Search for the cell housing the specified text and yield its (X, Y) center coordinate. 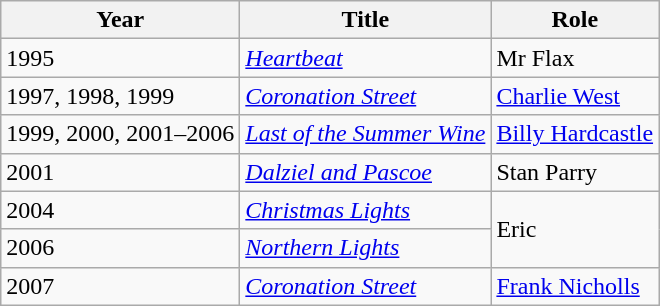
1997, 1998, 1999 (120, 96)
2001 (120, 172)
2006 (120, 248)
1999, 2000, 2001–2006 (120, 134)
Year (120, 20)
Title (366, 20)
Role (575, 20)
2007 (120, 286)
Charlie West (575, 96)
Eric (575, 229)
Last of the Summer Wine (366, 134)
Billy Hardcastle (575, 134)
Christmas Lights (366, 210)
Northern Lights (366, 248)
Heartbeat (366, 58)
Frank Nicholls (575, 286)
Dalziel and Pascoe (366, 172)
Stan Parry (575, 172)
2004 (120, 210)
Mr Flax (575, 58)
1995 (120, 58)
